Detect which cell encompasses the target text, then output its (X, Y) center coordinate. 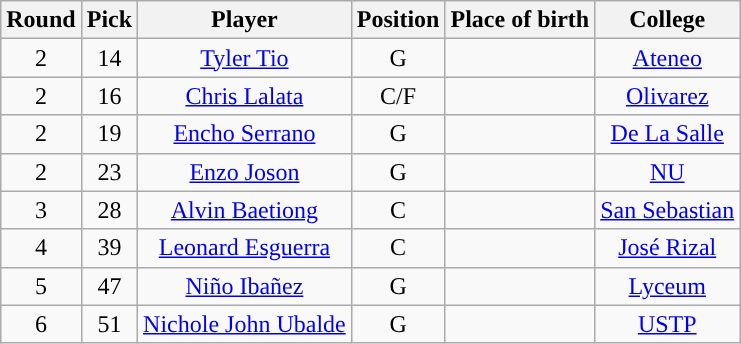
De La Salle (668, 134)
Nichole John Ubalde (245, 324)
José Rizal (668, 248)
Enzo Joson (245, 172)
C/F (398, 96)
5 (41, 286)
28 (109, 210)
Tyler Tio (245, 58)
Lyceum (668, 286)
14 (109, 58)
23 (109, 172)
Alvin Baetiong (245, 210)
47 (109, 286)
51 (109, 324)
NU (668, 172)
Olivarez (668, 96)
4 (41, 248)
6 (41, 324)
Encho Serrano (245, 134)
Round (41, 20)
3 (41, 210)
San Sebastian (668, 210)
16 (109, 96)
USTP (668, 324)
39 (109, 248)
College (668, 20)
Chris Lalata (245, 96)
Pick (109, 20)
Ateneo (668, 58)
Player (245, 20)
19 (109, 134)
Leonard Esguerra (245, 248)
Niño Ibañez (245, 286)
Place of birth (520, 20)
Position (398, 20)
